Provide the [x, y] coordinate of the cell's center where the given text is located.  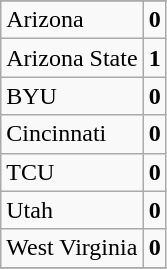
TCU [72, 172]
West Virginia [72, 248]
Arizona [72, 20]
Utah [72, 210]
Arizona State [72, 58]
1 [154, 58]
BYU [72, 96]
Cincinnati [72, 134]
